Identify which cell holds the provided text, then report its (x, y) central coordinate. 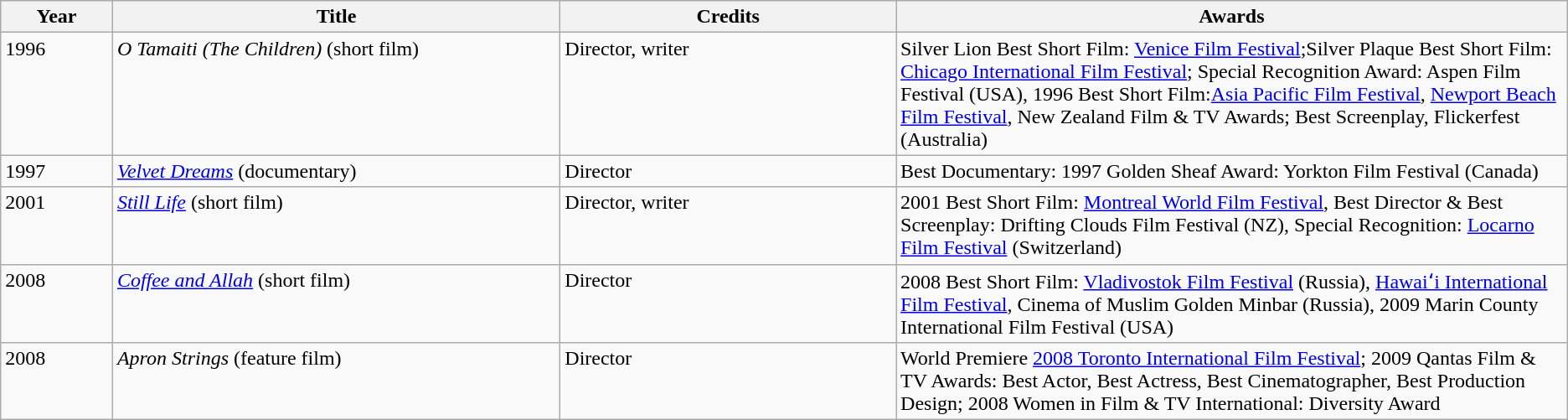
Apron Strings (feature film) (336, 381)
2001 (57, 226)
Year (57, 17)
Best Documentary: 1997 Golden Sheaf Award: Yorkton Film Festival (Canada) (1232, 171)
1996 (57, 94)
1997 (57, 171)
Awards (1232, 17)
Coffee and Allah (short film) (336, 303)
Velvet Dreams (documentary) (336, 171)
O Tamaiti (The Children) (short film) (336, 94)
Credits (729, 17)
Title (336, 17)
Still Life (short film) (336, 226)
